Search for the cell housing the specified text and yield its [x, y] center coordinate. 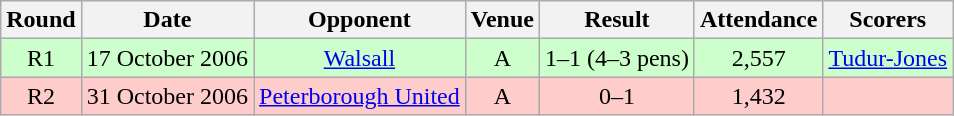
1,432 [758, 96]
17 October 2006 [167, 58]
R1 [41, 58]
Tudur-Jones [888, 58]
Round [41, 20]
Walsall [360, 58]
Scorers [888, 20]
0–1 [616, 96]
Opponent [360, 20]
31 October 2006 [167, 96]
R2 [41, 96]
Attendance [758, 20]
Result [616, 20]
Peterborough United [360, 96]
2,557 [758, 58]
Venue [502, 20]
Date [167, 20]
1–1 (4–3 pens) [616, 58]
